Extract the [X, Y] coordinate from the center of the cell holding the provided text.  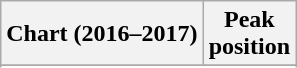
Peakposition [249, 34]
Chart (2016–2017) [102, 34]
